Find where the given text appears and provide that cell's center as [X, Y] coordinate. 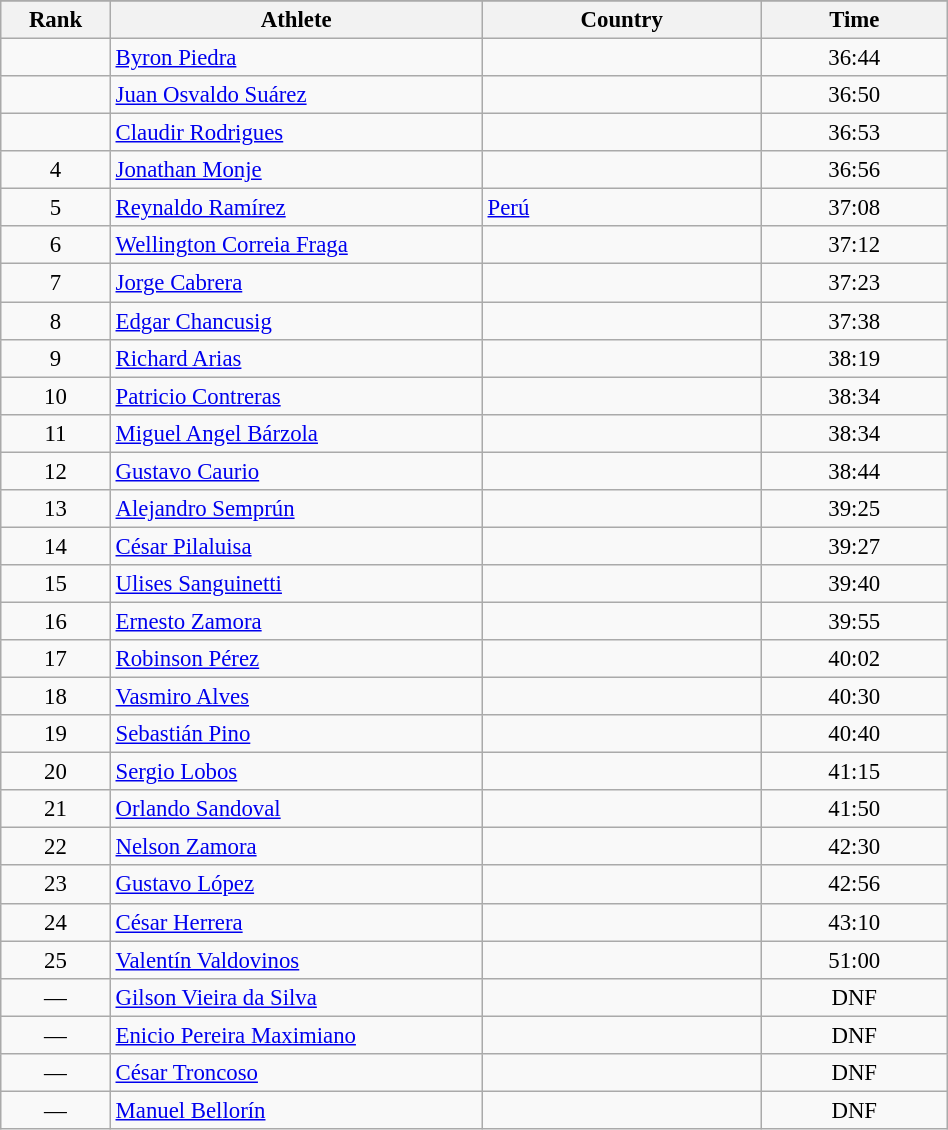
Patricio Contreras [296, 396]
César Herrera [296, 922]
Gustavo Caurio [296, 471]
37:12 [854, 245]
5 [56, 208]
Enicio Pereira Maximiano [296, 1035]
15 [56, 584]
Jorge Cabrera [296, 283]
Gustavo López [296, 885]
37:38 [854, 321]
Richard Arias [296, 358]
Orlando Sandoval [296, 809]
41:50 [854, 809]
41:15 [854, 772]
39:25 [854, 509]
38:19 [854, 358]
37:08 [854, 208]
Byron Piedra [296, 58]
20 [56, 772]
Alejandro Semprún [296, 509]
17 [56, 659]
9 [56, 358]
Nelson Zamora [296, 847]
6 [56, 245]
Country [622, 20]
Perú [622, 208]
19 [56, 734]
Juan Osvaldo Suárez [296, 95]
40:02 [854, 659]
César Pilaluisa [296, 546]
25 [56, 960]
11 [56, 433]
36:53 [854, 133]
Vasmiro Alves [296, 697]
43:10 [854, 922]
40:30 [854, 697]
36:50 [854, 95]
Sebastián Pino [296, 734]
7 [56, 283]
24 [56, 922]
40:40 [854, 734]
39:55 [854, 621]
16 [56, 621]
51:00 [854, 960]
Ernesto Zamora [296, 621]
37:23 [854, 283]
23 [56, 885]
Gilson Vieira da Silva [296, 997]
Edgar Chancusig [296, 321]
13 [56, 509]
38:44 [854, 471]
Rank [56, 20]
39:40 [854, 584]
Athlete [296, 20]
42:30 [854, 847]
21 [56, 809]
César Troncoso [296, 1073]
36:56 [854, 170]
39:27 [854, 546]
42:56 [854, 885]
Ulises Sanguinetti [296, 584]
Miguel Angel Bárzola [296, 433]
12 [56, 471]
Jonathan Monje [296, 170]
Claudir Rodrigues [296, 133]
10 [56, 396]
Wellington Correia Fraga [296, 245]
Sergio Lobos [296, 772]
Manuel Bellorín [296, 1110]
14 [56, 546]
18 [56, 697]
36:44 [854, 58]
Time [854, 20]
Robinson Pérez [296, 659]
8 [56, 321]
Valentín Valdovinos [296, 960]
22 [56, 847]
Reynaldo Ramírez [296, 208]
4 [56, 170]
